Locate the cell with the specified text and output its [X, Y] center coordinate. 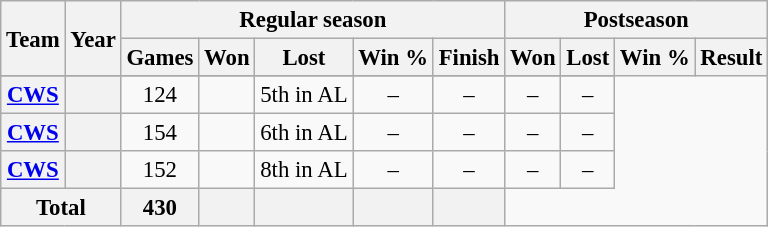
154 [160, 133]
Finish [468, 58]
Team [33, 38]
5th in AL [304, 95]
6th in AL [304, 133]
Postseason [636, 20]
430 [160, 208]
152 [160, 170]
8th in AL [304, 170]
Regular season [313, 20]
Result [732, 58]
Total [61, 208]
124 [160, 95]
Year [93, 38]
Games [160, 58]
